Detect which cell encompasses the target text, then output its (X, Y) center coordinate. 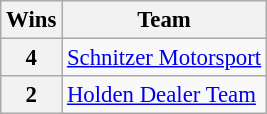
Wins (32, 20)
2 (32, 95)
4 (32, 58)
Team (164, 20)
Holden Dealer Team (164, 95)
Schnitzer Motorsport (164, 58)
